Output the (x, y) coordinate of the center of the cell containing the given text.  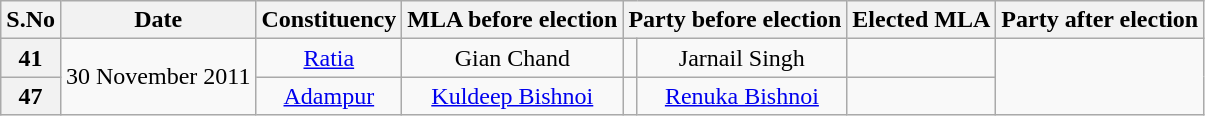
30 November 2011 (158, 77)
Renuka Bishnoi (742, 96)
Date (158, 20)
41 (31, 58)
Party before election (735, 20)
S.No (31, 20)
Adampur (329, 96)
Gian Chand (512, 58)
Elected MLA (922, 20)
Jarnail Singh (742, 58)
47 (31, 96)
Ratia (329, 58)
Kuldeep Bishnoi (512, 96)
MLA before election (512, 20)
Constituency (329, 20)
Party after election (1100, 20)
